Return the [X, Y] coordinate for the center point of the cell that contains the specified text.  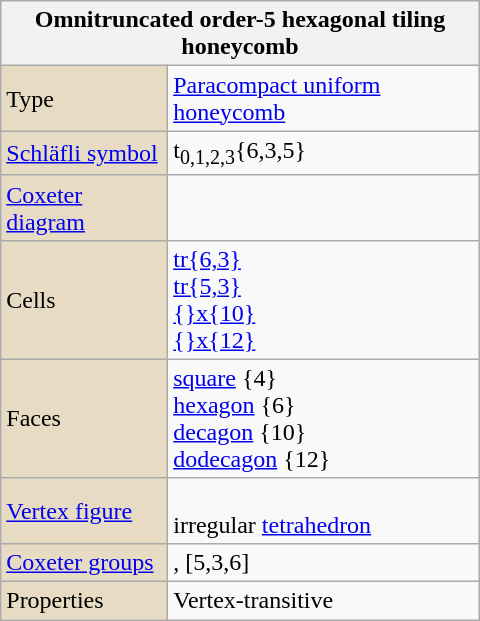
Vertex-transitive [324, 601]
irregular tetrahedron [324, 510]
tr{6,3} tr{5,3} {}x{10} {}x{12} [324, 300]
Coxeter diagram [84, 208]
Faces [84, 418]
t0,1,2,3{6,3,5} [324, 153]
Type [84, 98]
Vertex figure [84, 510]
square {4}hexagon {6}decagon {10}dodecagon {12} [324, 418]
, [5,3,6] [324, 562]
Coxeter groups [84, 562]
Omnitruncated order-5 hexagonal tiling honeycomb [240, 34]
Paracompact uniform honeycomb [324, 98]
Cells [84, 300]
Properties [84, 601]
Schläfli symbol [84, 153]
